Determine the (x, y) coordinate at the center of the cell enclosing the given text.  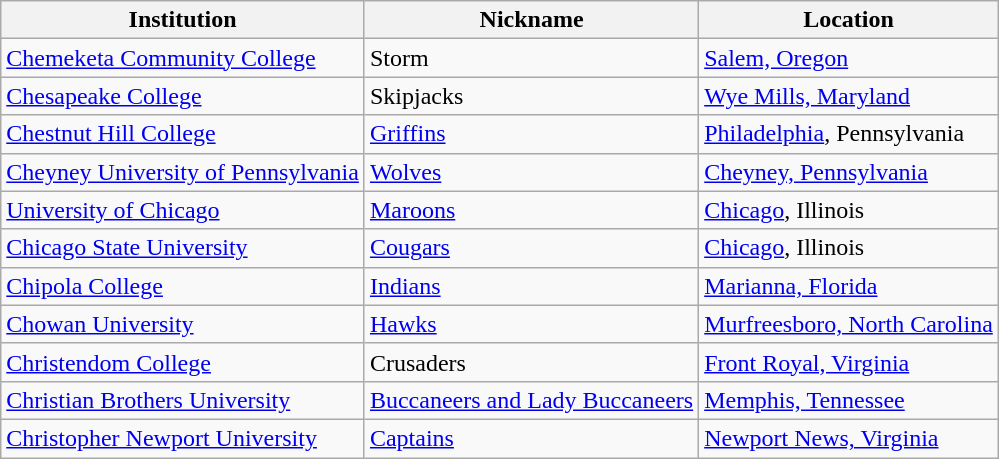
University of Chicago (183, 210)
Location (849, 20)
Storm (531, 58)
Hawks (531, 324)
Memphis, Tennessee (849, 400)
Griffins (531, 134)
Buccaneers and Lady Buccaneers (531, 400)
Captains (531, 438)
Wolves (531, 172)
Chicago State University (183, 248)
Chowan University (183, 324)
Philadelphia, Pennsylvania (849, 134)
Indians (531, 286)
Front Royal, Virginia (849, 362)
Christian Brothers University (183, 400)
Chesapeake College (183, 96)
Maroons (531, 210)
Cheyney, Pennsylvania (849, 172)
Marianna, Florida (849, 286)
Wye Mills, Maryland (849, 96)
Skipjacks (531, 96)
Cheyney University of Pennsylvania (183, 172)
Newport News, Virginia (849, 438)
Chipola College (183, 286)
Cougars (531, 248)
Christopher Newport University (183, 438)
Murfreesboro, North Carolina (849, 324)
Nickname (531, 20)
Chemeketa Community College (183, 58)
Salem, Oregon (849, 58)
Christendom College (183, 362)
Crusaders (531, 362)
Chestnut Hill College (183, 134)
Institution (183, 20)
